Determine the [x, y] coordinate at the center of the cell enclosing the given text.  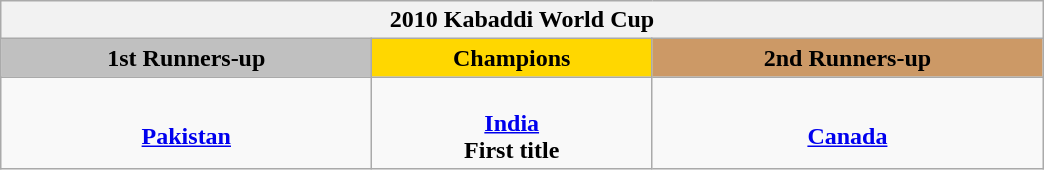
India First title [512, 123]
Pakistan [186, 123]
2nd Runners-up [847, 58]
1st Runners-up [186, 58]
Canada [847, 123]
2010 Kabaddi World Cup [522, 20]
Champions [512, 58]
